Capture the cell that displays the provided text and extract its [x, y] central coordinate. 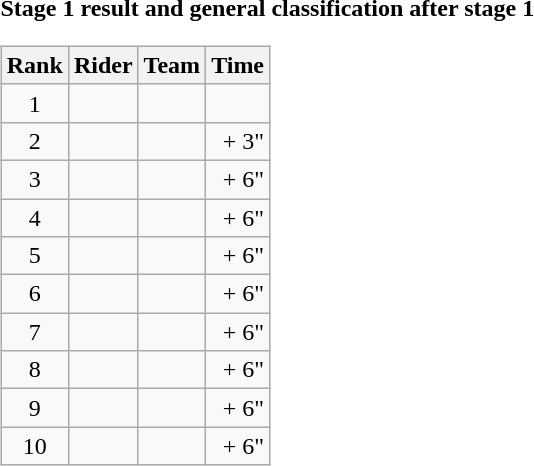
7 [34, 332]
5 [34, 256]
1 [34, 103]
3 [34, 179]
10 [34, 446]
2 [34, 141]
Rank [34, 65]
Time [238, 65]
Team [172, 65]
6 [34, 294]
Rider [103, 65]
9 [34, 408]
+ 3" [238, 141]
4 [34, 217]
8 [34, 370]
